Capture the cell that displays the provided text and extract its [X, Y] central coordinate. 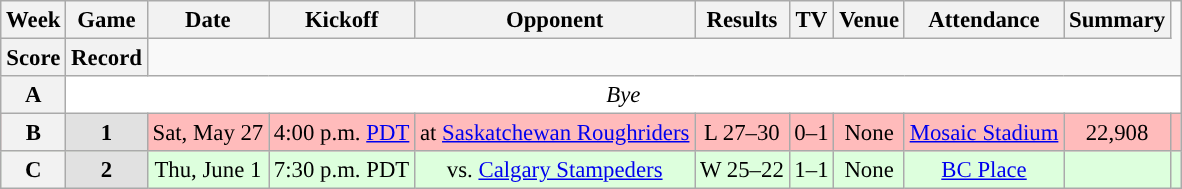
BC Place [984, 170]
1–1 [812, 170]
Thu, June 1 [208, 170]
vs. Calgary Stampeders [555, 170]
Sat, May 27 [208, 133]
TV [812, 20]
22,908 [1118, 133]
0–1 [812, 133]
Game [106, 20]
Date [208, 20]
B [34, 133]
Bye [624, 95]
4:00 p.m. PDT [342, 133]
Attendance [984, 20]
Results [742, 20]
2 [106, 170]
Venue [870, 20]
Kickoff [342, 20]
W 25–22 [742, 170]
1 [106, 133]
Mosaic Stadium [984, 133]
Week [34, 20]
C [34, 170]
L 27–30 [742, 133]
A [34, 95]
Record [106, 58]
at Saskatchewan Roughriders [555, 133]
Summary [1118, 20]
7:30 p.m. PDT [342, 170]
Opponent [555, 20]
Score [34, 58]
